Return the (x, y) coordinate for the center point of the cell that contains the specified text.  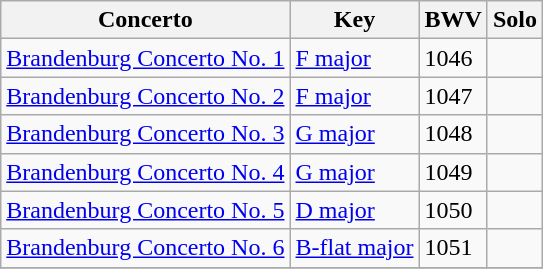
B-flat major (354, 248)
BWV (453, 20)
Brandenburg Concerto No. 6 (146, 248)
Brandenburg Concerto No. 2 (146, 96)
1046 (453, 58)
1050 (453, 210)
Brandenburg Concerto No. 3 (146, 134)
Concerto (146, 20)
Brandenburg Concerto No. 1 (146, 58)
D major (354, 210)
1051 (453, 248)
Brandenburg Concerto No. 4 (146, 172)
Solo (514, 20)
1048 (453, 134)
Brandenburg Concerto No. 5 (146, 210)
1047 (453, 96)
1049 (453, 172)
Key (354, 20)
